Detect which cell encompasses the target text, then output its [x, y] center coordinate. 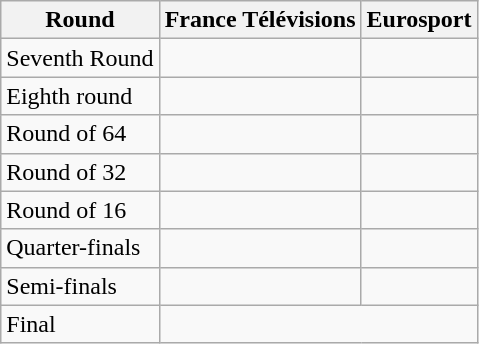
Round of 64 [80, 134]
Round of 32 [80, 172]
Final [80, 324]
Eurosport [419, 20]
Semi-finals [80, 286]
Seventh Round [80, 58]
France Télévisions [260, 20]
Round [80, 20]
Eighth round [80, 96]
Quarter-finals [80, 248]
Round of 16 [80, 210]
